Output the (X, Y) coordinate of the center of the cell containing the given text.  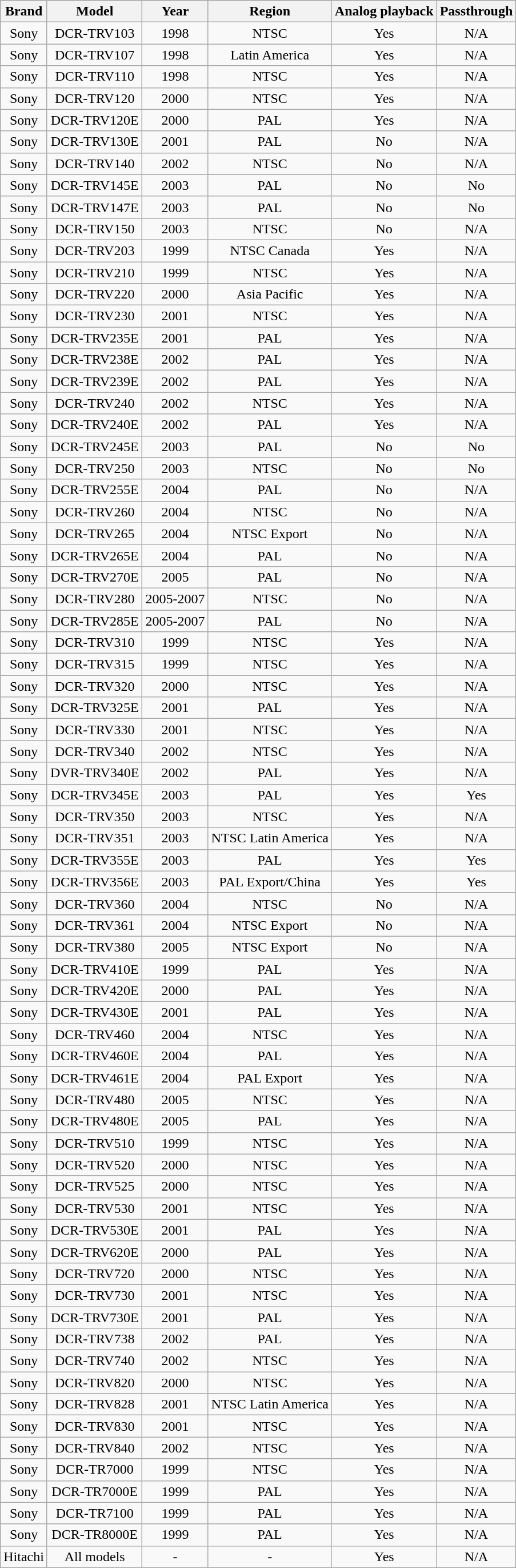
Latin America (270, 55)
DCR-TRV480 (94, 1100)
DCR-TRV130E (94, 142)
DCR-TRV147E (94, 207)
DCR-TRV110 (94, 77)
DCR-TRV265 (94, 534)
DCR-TRV239E (94, 381)
All models (94, 1557)
DCR-TRV460E (94, 1056)
Passthrough (477, 11)
DCR-TRV730 (94, 1295)
DCR-TR7100 (94, 1513)
DCR-TRV330 (94, 730)
DCR-TRV315 (94, 664)
Brand (24, 11)
DCR-TRV420E (94, 991)
PAL Export/China (270, 882)
Year (175, 11)
DCR-TRV730E (94, 1317)
DCR-TRV410E (94, 969)
DCR-TRV360 (94, 904)
DCR-TRV280 (94, 599)
DCR-TRV351 (94, 838)
DCR-TRV345E (94, 795)
NTSC Canada (270, 250)
DCR-TRV235E (94, 338)
DCR-TRV210 (94, 273)
DCR-TRV356E (94, 882)
DCR-TRV840 (94, 1448)
DCR-TRV240 (94, 403)
Analog playback (384, 11)
Asia Pacific (270, 295)
DCR-TRV203 (94, 250)
DCR-TRV240E (94, 425)
DCR-TRV461E (94, 1078)
DCR-TRV361 (94, 925)
DCR-TRV250 (94, 468)
DCR-TRV830 (94, 1426)
DCR-TR7000E (94, 1491)
DCR-TRV480E (94, 1121)
DCR-TRV740 (94, 1361)
DCR-TRV350 (94, 817)
DCR-TRV320 (94, 686)
DCR-TRV140 (94, 164)
DCR-TRV738 (94, 1339)
Model (94, 11)
DCR-TRV230 (94, 316)
DCR-TRV510 (94, 1143)
DCR-TRV828 (94, 1404)
DCR-TRV325E (94, 708)
DCR-TRV430E (94, 1013)
Region (270, 11)
DCR-TRV460 (94, 1034)
DCR-TRV260 (94, 512)
DCR-TRV310 (94, 643)
DCR-TRV150 (94, 229)
DCR-TRV525 (94, 1187)
DVR-TRV340E (94, 773)
DCR-TRV355E (94, 860)
DCR-TRV245E (94, 447)
DCR-TRV103 (94, 33)
DCR-TRV238E (94, 360)
DCR-TRV265E (94, 555)
DCR-TRV520 (94, 1165)
DCR-TRV820 (94, 1383)
DCR-TRV380 (94, 947)
DCR-TRV255E (94, 490)
DCR-TR7000 (94, 1470)
DCR-TRV530 (94, 1208)
DCR-TRV107 (94, 55)
DCR-TRV530E (94, 1230)
DCR-TRV285E (94, 620)
Hitachi (24, 1557)
DCR-TRV720 (94, 1273)
DCR-TRV220 (94, 295)
DCR-TR8000E (94, 1535)
DCR-TRV120E (94, 120)
DCR-TRV270E (94, 577)
DCR-TRV145E (94, 185)
PAL Export (270, 1078)
DCR-TRV120 (94, 98)
DCR-TRV340 (94, 751)
DCR-TRV620E (94, 1252)
